Pinpoint the cell where the given text exists, returning its [X, Y] midpoint coordinate. 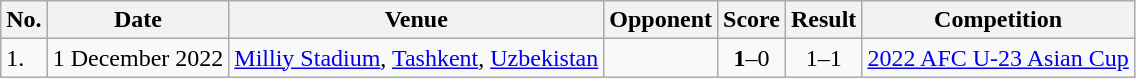
1. [24, 58]
Competition [998, 20]
Opponent [661, 20]
1–0 [752, 58]
No. [24, 20]
1 December 2022 [138, 58]
Date [138, 20]
1–1 [823, 58]
Score [752, 20]
Milliy Stadium, Tashkent, Uzbekistan [416, 58]
2022 AFC U-23 Asian Cup [998, 58]
Venue [416, 20]
Result [823, 20]
